Return [x, y] of the center of cell containing provided text 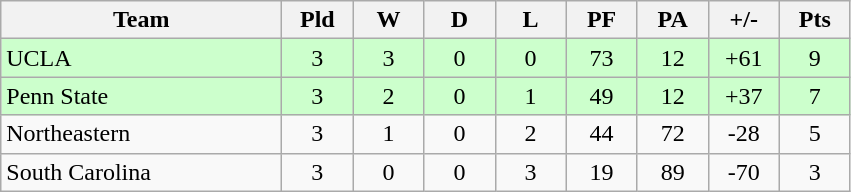
44 [602, 134]
89 [672, 172]
+37 [744, 96]
9 [814, 58]
PA [672, 20]
South Carolina [142, 172]
Northeastern [142, 134]
L [530, 20]
-70 [744, 172]
72 [672, 134]
49 [602, 96]
PF [602, 20]
Team [142, 20]
UCLA [142, 58]
+61 [744, 58]
Pts [814, 20]
Penn State [142, 96]
D [460, 20]
19 [602, 172]
5 [814, 134]
W [388, 20]
7 [814, 96]
73 [602, 58]
+/- [744, 20]
Pld [318, 20]
-28 [744, 134]
